Pinpoint the cell where the given text exists, returning its [x, y] midpoint coordinate. 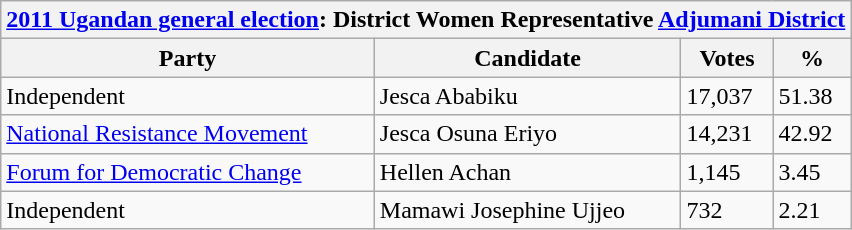
Party [188, 58]
National Resistance Movement [188, 134]
42.92 [812, 134]
Forum for Democratic Change [188, 172]
% [812, 58]
Jesca Ababiku [528, 96]
Mamawi Josephine Ujjeo [528, 210]
Candidate [528, 58]
14,231 [727, 134]
2.21 [812, 210]
Jesca Osuna Eriyo [528, 134]
2011 Ugandan general election: District Women Representative Adjumani District [426, 20]
Hellen Achan [528, 172]
17,037 [727, 96]
1,145 [727, 172]
3.45 [812, 172]
732 [727, 210]
51.38 [812, 96]
Votes [727, 58]
